Capture the cell that displays the provided text and extract its (x, y) central coordinate. 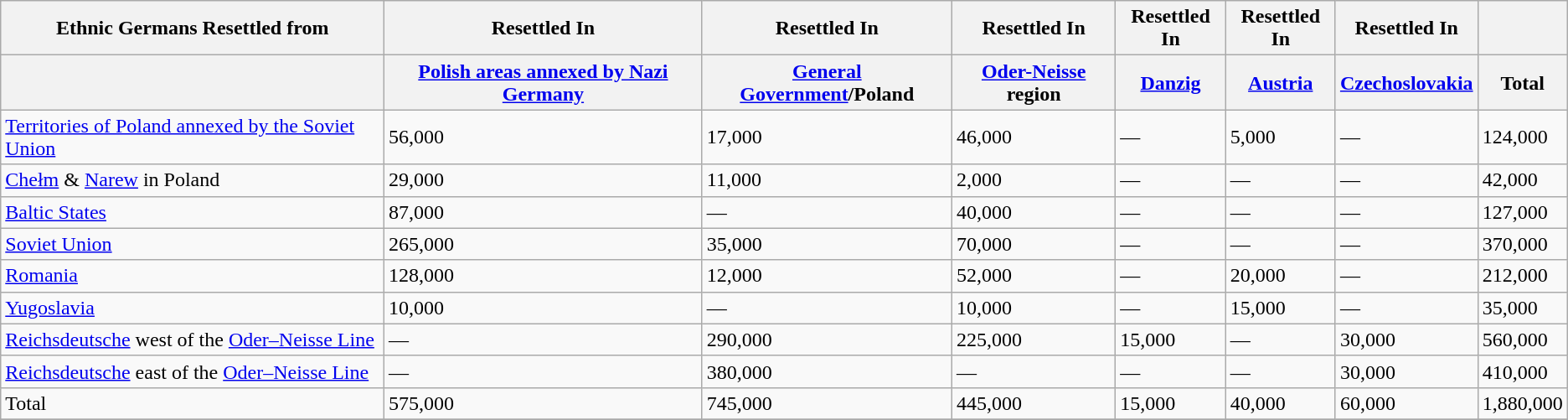
410,000 (1523, 371)
42,000 (1523, 180)
Danzig (1171, 82)
Territories of Poland annexed by the Soviet Union (193, 137)
265,000 (544, 244)
Polish areas annexed by Nazi Germany (544, 82)
56,000 (544, 137)
Romania (193, 276)
87,000 (544, 212)
Reichsdeutsche west of the Oder–Neisse Line (193, 340)
1,880,000 (1523, 403)
370,000 (1523, 244)
Yugoslavia (193, 308)
12,000 (827, 276)
Chełm & Narew in Poland (193, 180)
60,000 (1406, 403)
11,000 (827, 180)
127,000 (1523, 212)
380,000 (827, 371)
Oder-Neisse region (1034, 82)
20,000 (1280, 276)
Soviet Union (193, 244)
290,000 (827, 340)
128,000 (544, 276)
Reichsdeutsche east of the Oder–Neisse Line (193, 371)
Czechoslovakia (1406, 82)
575,000 (544, 403)
5,000 (1280, 137)
2,000 (1034, 180)
745,000 (827, 403)
Ethnic Germans Resettled from (193, 29)
70,000 (1034, 244)
445,000 (1034, 403)
212,000 (1523, 276)
Baltic States (193, 212)
124,000 (1523, 137)
52,000 (1034, 276)
225,000 (1034, 340)
29,000 (544, 180)
General Government/Poland (827, 82)
46,000 (1034, 137)
Austria (1280, 82)
17,000 (827, 137)
560,000 (1523, 340)
